Detect which cell encompasses the target text, then output its [x, y] center coordinate. 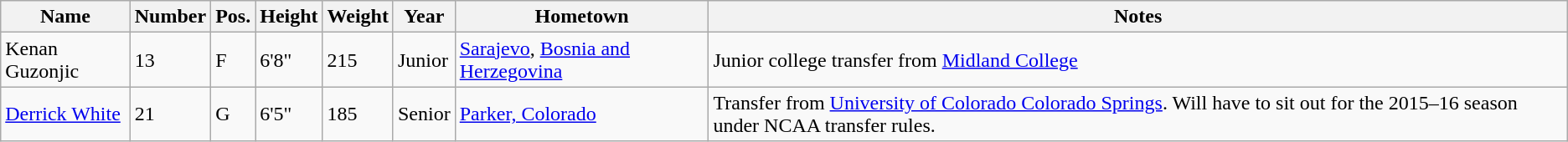
Derrick White [65, 114]
F [233, 60]
185 [358, 114]
Notes [1137, 17]
Transfer from University of Colorado Colorado Springs. Will have to sit out for the 2015–16 season under NCAA transfer rules. [1137, 114]
215 [358, 60]
Junior [424, 60]
Weight [358, 17]
Senior [424, 114]
13 [170, 60]
Name [65, 17]
Height [289, 17]
Pos. [233, 17]
Sarajevo, Bosnia and Herzegovina [581, 60]
6'5" [289, 114]
Year [424, 17]
6'8" [289, 60]
G [233, 114]
Number [170, 17]
21 [170, 114]
Hometown [581, 17]
Parker, Colorado [581, 114]
Kenan Guzonjic [65, 60]
Junior college transfer from Midland College [1137, 60]
